Return the (x, y) coordinate for the center point of the cell that contains the specified text.  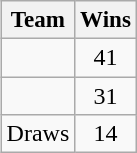
Draws (38, 134)
Wins (106, 20)
41 (106, 57)
Team (38, 20)
31 (106, 95)
14 (106, 134)
